Extract the (X, Y) coordinate from the center of the cell holding the provided text.  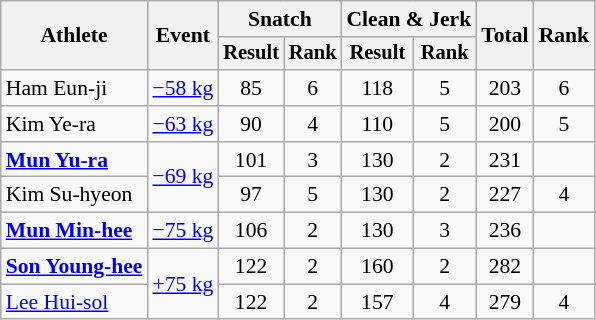
157 (377, 302)
97 (251, 195)
Event (182, 36)
236 (504, 231)
227 (504, 195)
90 (251, 124)
Athlete (74, 36)
Mun Yu-ra (74, 160)
−58 kg (182, 88)
203 (504, 88)
+75 kg (182, 284)
Total (504, 36)
Ham Eun-ji (74, 88)
279 (504, 302)
106 (251, 231)
Kim Su-hyeon (74, 195)
Lee Hui-sol (74, 302)
118 (377, 88)
Kim Ye-ra (74, 124)
85 (251, 88)
Snatch (280, 19)
−75 kg (182, 231)
231 (504, 160)
160 (377, 267)
101 (251, 160)
Mun Min-hee (74, 231)
−63 kg (182, 124)
Clean & Jerk (408, 19)
200 (504, 124)
Son Young-hee (74, 267)
110 (377, 124)
−69 kg (182, 178)
282 (504, 267)
